Detect which cell encompasses the target text, then output its (x, y) center coordinate. 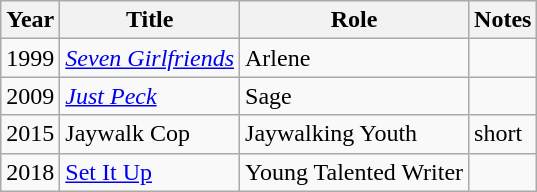
Title (150, 20)
Sage (354, 96)
2018 (30, 172)
Year (30, 20)
Set It Up (150, 172)
Seven Girlfriends (150, 58)
Arlene (354, 58)
1999 (30, 58)
Young Talented Writer (354, 172)
Notes (503, 20)
2009 (30, 96)
short (503, 134)
Just Peck (150, 96)
Role (354, 20)
Jaywalking Youth (354, 134)
Jaywalk Cop (150, 134)
2015 (30, 134)
